For the text-containing cell, return its midpoint in (x, y) coordinate format. 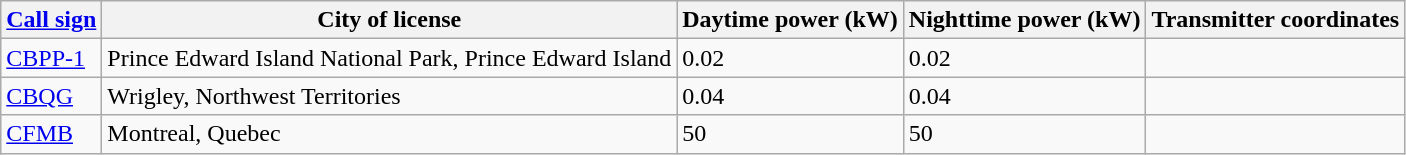
CFMB (52, 134)
Nighttime power (kW) (1024, 20)
Prince Edward Island National Park, Prince Edward Island (390, 58)
City of license (390, 20)
Call sign (52, 20)
CBPP-1 (52, 58)
Wrigley, Northwest Territories (390, 96)
CBQG (52, 96)
Montreal, Quebec (390, 134)
Daytime power (kW) (790, 20)
Transmitter coordinates (1276, 20)
